Detect which cell encompasses the target text, then output its [x, y] center coordinate. 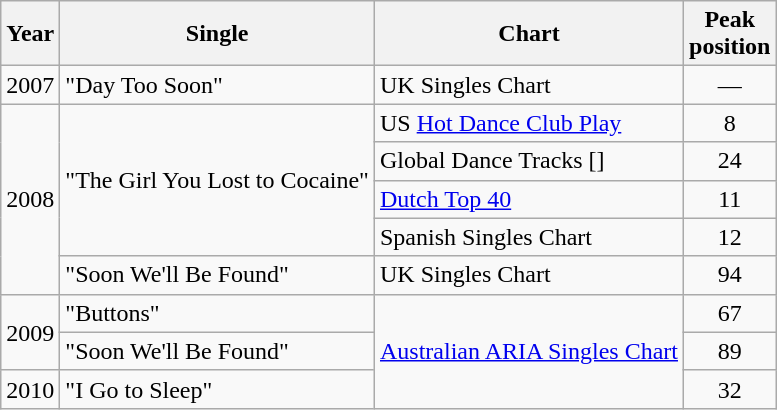
"I Go to Sleep" [218, 389]
Single [218, 34]
2010 [30, 389]
"Buttons" [218, 313]
24 [730, 161]
8 [730, 123]
67 [730, 313]
2007 [30, 85]
12 [730, 237]
Peakposition [730, 34]
"Day Too Soon" [218, 85]
2008 [30, 199]
Year [30, 34]
Australian ARIA Singles Chart [528, 351]
US Hot Dance Club Play [528, 123]
"The Girl You Lost to Cocaine" [218, 180]
2009 [30, 332]
94 [730, 275]
89 [730, 351]
— [730, 85]
11 [730, 199]
Chart [528, 34]
Global Dance Tracks [] [528, 161]
Dutch Top 40 [528, 199]
32 [730, 389]
Spanish Singles Chart [528, 237]
